From the cell containing the given text, extract its center point as [X, Y] coordinate. 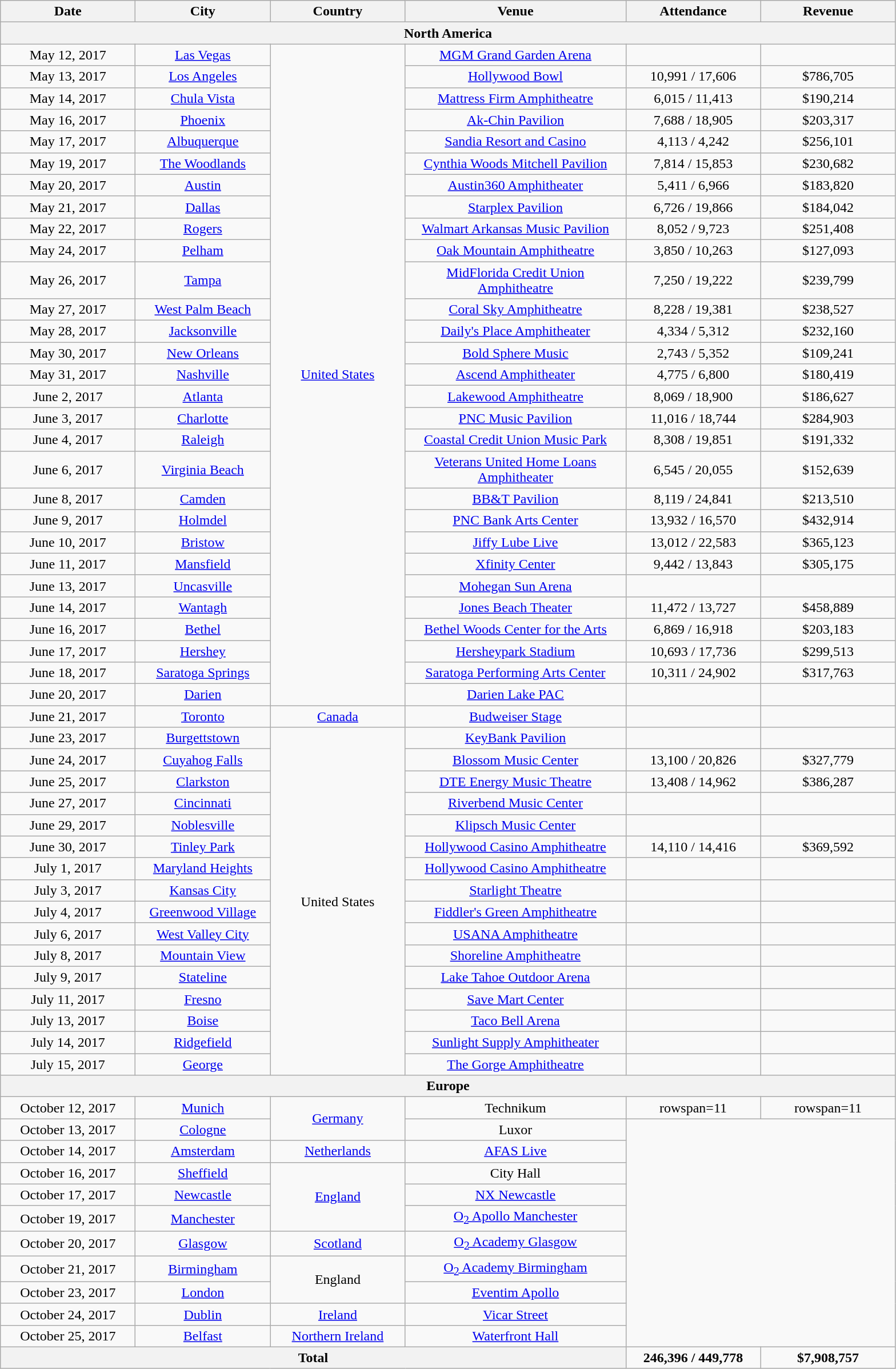
$109,241 [828, 353]
Greenwood Village [203, 912]
May 13, 2017 [68, 77]
O2 Academy Birmingham [515, 1269]
Las Vegas [203, 55]
10,991 / 17,606 [693, 77]
Wantagh [203, 607]
July 9, 2017 [68, 977]
BB&T Pavilion [515, 499]
Cynthia Woods Mitchell Pavilion [515, 163]
13,100 / 20,826 [693, 760]
June 20, 2017 [68, 695]
Tinley Park [203, 847]
Ireland [338, 1314]
July 1, 2017 [68, 868]
7,814 / 15,853 [693, 163]
Mansfield [203, 564]
Waterfront Hall [515, 1336]
Bristow [203, 542]
Clarkston [203, 782]
Newcastle [203, 1195]
Boise [203, 1021]
$432,914 [828, 521]
$299,513 [828, 651]
KeyBank Pavilion [515, 738]
Rogers [203, 229]
June 2, 2017 [68, 397]
Tampa [203, 280]
June 29, 2017 [68, 825]
8,119 / 24,841 [693, 499]
Maryland Heights [203, 868]
Coral Sky Amphitheatre [515, 310]
Austin360 Amphitheater [515, 185]
July 3, 2017 [68, 890]
Europe [448, 1086]
$251,408 [828, 229]
June 3, 2017 [68, 418]
October 14, 2017 [68, 1151]
Canada [338, 716]
$305,175 [828, 564]
O2 Academy Glasgow [515, 1243]
June 14, 2017 [68, 607]
Saratoga Performing Arts Center [515, 673]
Eventim Apollo [515, 1292]
October 21, 2017 [68, 1269]
Bethel Woods Center for the Arts [515, 629]
June 21, 2017 [68, 716]
$7,908,757 [828, 1358]
Los Angeles [203, 77]
Hollywood Bowl [515, 77]
Netherlands [338, 1151]
Belfast [203, 1336]
$256,101 [828, 142]
Cuyahog Falls [203, 760]
Jiffy Lube Live [515, 542]
Albuquerque [203, 142]
Pelham [203, 250]
8,228 / 19,381 [693, 310]
Ridgefield [203, 1043]
6,015 / 11,413 [693, 98]
MGM Grand Garden Arena [515, 55]
Coastal Credit Union Music Park [515, 440]
Fresno [203, 999]
$183,820 [828, 185]
July 4, 2017 [68, 912]
July 6, 2017 [68, 934]
October 25, 2017 [68, 1336]
Atlanta [203, 397]
Daily's Place Amphitheater [515, 331]
May 12, 2017 [68, 55]
4,113 / 4,242 [693, 142]
2,743 / 5,352 [693, 353]
$213,510 [828, 499]
4,334 / 5,312 [693, 331]
October 16, 2017 [68, 1173]
Riverbend Music Center [515, 803]
May 16, 2017 [68, 120]
13,932 / 16,570 [693, 521]
Darien [203, 695]
May 14, 2017 [68, 98]
$369,592 [828, 847]
June 17, 2017 [68, 651]
Bethel [203, 629]
Manchester [203, 1218]
10,311 / 24,902 [693, 673]
$386,287 [828, 782]
PNC Music Pavilion [515, 418]
$203,183 [828, 629]
May 24, 2017 [68, 250]
June 4, 2017 [68, 440]
13,408 / 14,962 [693, 782]
Chula Vista [203, 98]
Kansas City [203, 890]
June 8, 2017 [68, 499]
Budweiser Stage [515, 716]
July 8, 2017 [68, 955]
Bold Sphere Music [515, 353]
Date [68, 11]
Germany [338, 1119]
Saratoga Springs [203, 673]
Country [338, 11]
$284,903 [828, 418]
$238,527 [828, 310]
May 19, 2017 [68, 163]
AFAS Live [515, 1151]
13,012 / 22,583 [693, 542]
MidFlorida Credit Union Amphitheatre [515, 280]
Walmart Arkansas Music Pavilion [515, 229]
May 30, 2017 [68, 353]
June 30, 2017 [68, 847]
Mohegan Sun Arena [515, 586]
Fiddler's Green Amphitheatre [515, 912]
Starlight Theatre [515, 890]
Holmdel [203, 521]
Camden [203, 499]
10,693 / 17,736 [693, 651]
Jones Beach Theater [515, 607]
London [203, 1292]
7,250 / 19,222 [693, 280]
May 17, 2017 [68, 142]
$186,627 [828, 397]
May 21, 2017 [68, 207]
May 27, 2017 [68, 310]
Virginia Beach [203, 470]
May 22, 2017 [68, 229]
June 6, 2017 [68, 470]
$365,123 [828, 542]
July 15, 2017 [68, 1064]
Darien Lake PAC [515, 695]
$230,682 [828, 163]
Save Mart Center [515, 999]
Total [313, 1358]
The Gorge Amphitheatre [515, 1064]
11,016 / 18,744 [693, 418]
October 20, 2017 [68, 1243]
October 13, 2017 [68, 1130]
Luxor [515, 1130]
Charlotte [203, 418]
Ascend Amphitheater [515, 375]
Uncasville [203, 586]
City [203, 11]
Lake Tahoe Outdoor Arena [515, 977]
$317,763 [828, 673]
DTE Energy Music Theatre [515, 782]
June 18, 2017 [68, 673]
June 13, 2017 [68, 586]
Munich [203, 1108]
Raleigh [203, 440]
$232,160 [828, 331]
June 23, 2017 [68, 738]
USANA Amphitheatre [515, 934]
Noblesville [203, 825]
4,775 / 6,800 [693, 375]
Blossom Music Center [515, 760]
Venue [515, 11]
Sunlight Supply Amphitheater [515, 1043]
6,869 / 16,918 [693, 629]
George [203, 1064]
July 14, 2017 [68, 1043]
October 23, 2017 [68, 1292]
Hershey [203, 651]
June 10, 2017 [68, 542]
May 20, 2017 [68, 185]
Scotland [338, 1243]
Sandia Resort and Casino [515, 142]
June 24, 2017 [68, 760]
$184,042 [828, 207]
8,308 / 19,851 [693, 440]
June 27, 2017 [68, 803]
8,052 / 9,723 [693, 229]
$786,705 [828, 77]
Mountain View [203, 955]
$327,779 [828, 760]
$458,889 [828, 607]
Cincinnati [203, 803]
May 26, 2017 [68, 280]
City Hall [515, 1173]
PNC Bank Arts Center [515, 521]
6,726 / 19,866 [693, 207]
Technikum [515, 1108]
Amsterdam [203, 1151]
Oak Mountain Amphitheatre [515, 250]
May 31, 2017 [68, 375]
Klipsch Music Center [515, 825]
June 11, 2017 [68, 564]
NX Newcastle [515, 1195]
West Valley City [203, 934]
Mattress Firm Amphitheatre [515, 98]
Xfinity Center [515, 564]
Cologne [203, 1130]
Glasgow [203, 1243]
Nashville [203, 375]
$191,332 [828, 440]
$152,639 [828, 470]
Dallas [203, 207]
$190,214 [828, 98]
Burgettstown [203, 738]
14,110 / 14,416 [693, 847]
Phoenix [203, 120]
Dublin [203, 1314]
October 12, 2017 [68, 1108]
Sheffield [203, 1173]
Jacksonville [203, 331]
July 11, 2017 [68, 999]
$127,093 [828, 250]
11,472 / 13,727 [693, 607]
Toronto [203, 716]
5,411 / 6,966 [693, 185]
June 25, 2017 [68, 782]
$180,419 [828, 375]
The Woodlands [203, 163]
October 24, 2017 [68, 1314]
$203,317 [828, 120]
Lakewood Amphitheatre [515, 397]
New Orleans [203, 353]
Veterans United Home Loans Amphitheater [515, 470]
8,069 / 18,900 [693, 397]
3,850 / 10,263 [693, 250]
6,545 / 20,055 [693, 470]
Hersheypark Stadium [515, 651]
June 9, 2017 [68, 521]
Shoreline Amphitheatre [515, 955]
West Palm Beach [203, 310]
Stateline [203, 977]
Vicar Street [515, 1314]
246,396 / 449,778 [693, 1358]
9,442 / 13,843 [693, 564]
Taco Bell Arena [515, 1021]
7,688 / 18,905 [693, 120]
June 16, 2017 [68, 629]
October 19, 2017 [68, 1218]
North America [448, 33]
Attendance [693, 11]
May 28, 2017 [68, 331]
Ak-Chin Pavilion [515, 120]
Revenue [828, 11]
Starplex Pavilion [515, 207]
July 13, 2017 [68, 1021]
Austin [203, 185]
October 17, 2017 [68, 1195]
Northern Ireland [338, 1336]
Birmingham [203, 1269]
O2 Apollo Manchester [515, 1218]
$239,799 [828, 280]
